From the cell containing the given text, extract its center point as (X, Y) coordinate. 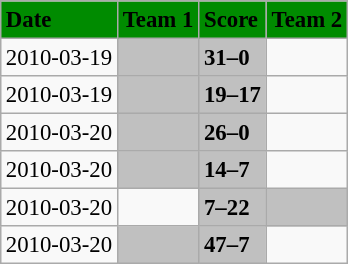
Team 1 (158, 20)
14–7 (233, 170)
19–17 (233, 95)
Team 2 (306, 20)
47–7 (233, 245)
Date (58, 20)
26–0 (233, 133)
Score (233, 20)
31–0 (233, 57)
7–22 (233, 208)
